Output the [X, Y] coordinate of the center of the cell containing the given text.  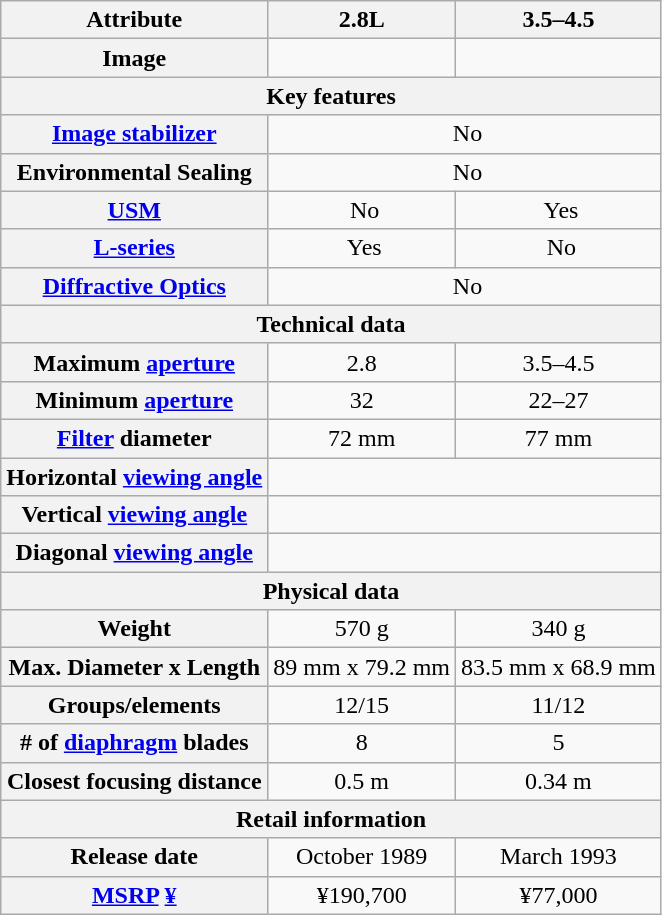
32 [362, 400]
Horizontal viewing angle [134, 477]
83.5 mm x 68.9 mm [559, 667]
12/15 [362, 705]
5 [559, 743]
89 mm x 79.2 mm [362, 667]
Maximum aperture [134, 362]
Technical data [332, 324]
Minimum aperture [134, 400]
MSRP ¥ [134, 895]
March 1993 [559, 857]
8 [362, 743]
Filter diameter [134, 438]
Groups/elements [134, 705]
0.5 m [362, 781]
570 g [362, 629]
0.34 m [559, 781]
¥190,700 [362, 895]
Retail information [332, 819]
October 1989 [362, 857]
Max. Diameter x Length [134, 667]
11/12 [559, 705]
2.8L [362, 20]
Vertical viewing angle [134, 515]
# of diaphragm blades [134, 743]
Image stabilizer [134, 134]
Physical data [332, 591]
2.8 [362, 362]
Release date [134, 857]
22–27 [559, 400]
Environmental Sealing [134, 172]
72 mm [362, 438]
L-series [134, 248]
Diffractive Optics [134, 286]
Key features [332, 96]
Attribute [134, 20]
340 g [559, 629]
¥77,000 [559, 895]
USM [134, 210]
77 mm [559, 438]
Closest focusing distance [134, 781]
Image [134, 58]
Weight [134, 629]
Diagonal viewing angle [134, 553]
